Find where the given text appears and provide that cell's center as [X, Y] coordinate. 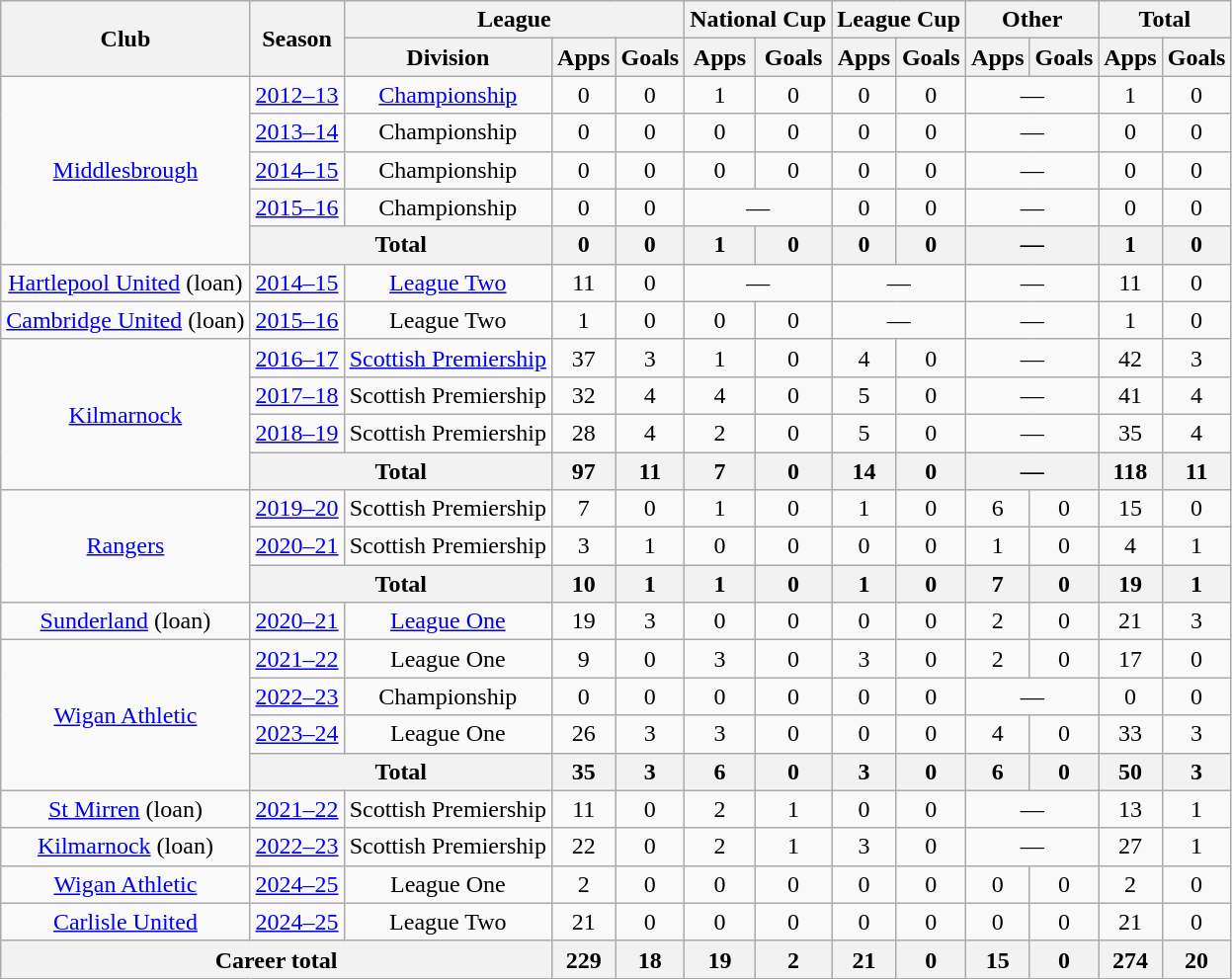
Sunderland (loan) [125, 621]
32 [584, 395]
97 [584, 471]
27 [1130, 847]
Middlesbrough [125, 170]
28 [584, 433]
Other [1032, 20]
Kilmarnock (loan) [125, 847]
41 [1130, 395]
20 [1196, 959]
2023–24 [296, 734]
League [514, 20]
2012–13 [296, 95]
Carlisle United [125, 922]
Rangers [125, 546]
37 [584, 358]
National Cup [759, 20]
Club [125, 39]
33 [1130, 734]
18 [650, 959]
Career total [277, 959]
22 [584, 847]
St Mirren (loan) [125, 809]
2017–18 [296, 395]
13 [1130, 809]
2018–19 [296, 433]
50 [1130, 772]
Kilmarnock [125, 414]
2013–14 [296, 132]
2019–20 [296, 509]
14 [863, 471]
Hartlepool United (loan) [125, 283]
2016–17 [296, 358]
Division [448, 57]
42 [1130, 358]
26 [584, 734]
10 [584, 584]
Cambridge United (loan) [125, 320]
274 [1130, 959]
17 [1130, 659]
League Cup [899, 20]
229 [584, 959]
Season [296, 39]
118 [1130, 471]
9 [584, 659]
